Locate the cell with the specified text and output its [X, Y] center coordinate. 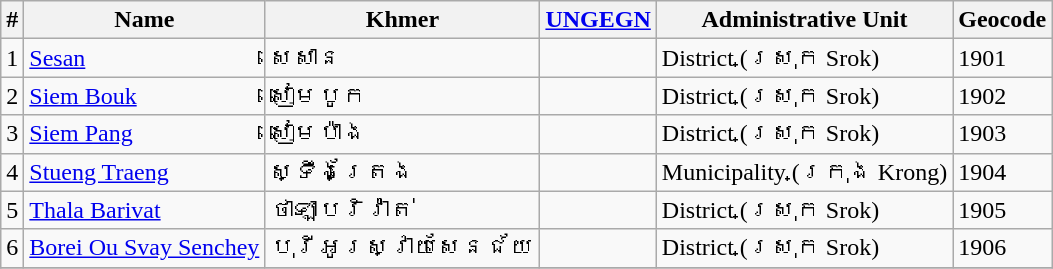
1903 [1002, 134]
Municipality (ក្រុង Krong) [804, 172]
1901 [1002, 58]
សេសាន [402, 58]
1906 [1002, 248]
ថាឡាបរិវ៉ាត់ [402, 210]
1904 [1002, 172]
# [12, 20]
ស្ទឹងត្រែង [402, 172]
Siem Bouk [144, 96]
4 [12, 172]
UNGEGN [598, 20]
Siem Pang [144, 134]
Geocode [1002, 20]
1902 [1002, 96]
សៀមបូក [402, 96]
Borei Ou Svay Senchey [144, 248]
Thala Barivat [144, 210]
2 [12, 96]
Stueng Traeng [144, 172]
Name [144, 20]
1 [12, 58]
5 [12, 210]
3 [12, 134]
សៀមប៉ាង [402, 134]
បុរីអូរស្វាយសែនជ័យ [402, 248]
6 [12, 248]
Khmer [402, 20]
1905 [1002, 210]
Sesan [144, 58]
Administrative Unit [804, 20]
